Identify which cell holds the provided text, then report its [X, Y] central coordinate. 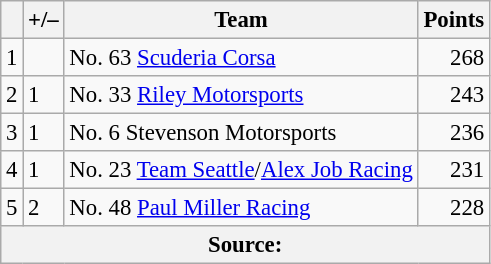
3 [12, 133]
No. 33 Riley Motorsports [241, 95]
231 [454, 170]
Source: [246, 245]
5 [12, 208]
236 [454, 133]
+/– [44, 20]
243 [454, 95]
4 [12, 170]
No. 6 Stevenson Motorsports [241, 133]
No. 48 Paul Miller Racing [241, 208]
268 [454, 58]
No. 23 Team Seattle/Alex Job Racing [241, 170]
No. 63 Scuderia Corsa [241, 58]
Team [241, 20]
Points [454, 20]
228 [454, 208]
